Detect which cell encompasses the target text, then output its [x, y] center coordinate. 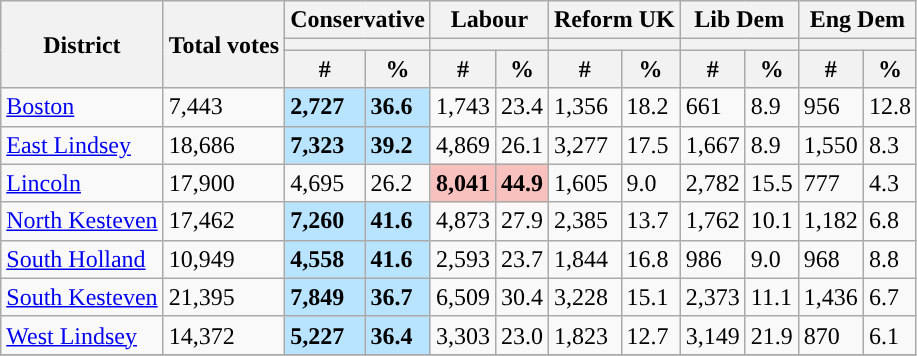
17.5 [650, 145]
10,949 [224, 259]
2,727 [325, 107]
4,869 [462, 145]
15.1 [650, 297]
6,509 [462, 297]
8.8 [890, 259]
Conservative [358, 20]
8.3 [890, 145]
South Holland [82, 259]
956 [830, 107]
10.1 [772, 221]
6.7 [890, 297]
661 [712, 107]
1,823 [584, 335]
12.8 [890, 107]
South Kesteven [82, 297]
39.2 [398, 145]
21,395 [224, 297]
27.9 [522, 221]
23.7 [522, 259]
1,844 [584, 259]
Eng Dem [857, 20]
30.4 [522, 297]
2,385 [584, 221]
2,782 [712, 183]
2,373 [712, 297]
12.7 [650, 335]
23.0 [522, 335]
11.1 [772, 297]
Labour [489, 20]
4.3 [890, 183]
17,462 [224, 221]
7,443 [224, 107]
1,605 [584, 183]
4,695 [325, 183]
West Lindsey [82, 335]
36.4 [398, 335]
4,873 [462, 221]
36.7 [398, 297]
Reform UK [614, 20]
6.8 [890, 221]
26.1 [522, 145]
Boston [82, 107]
15.5 [772, 183]
1,667 [712, 145]
3,228 [584, 297]
26.2 [398, 183]
17,900 [224, 183]
18.2 [650, 107]
777 [830, 183]
1,436 [830, 297]
North Kesteven [82, 221]
23.4 [522, 107]
1,762 [712, 221]
Lincoln [82, 183]
13.7 [650, 221]
36.6 [398, 107]
1,182 [830, 221]
870 [830, 335]
968 [830, 259]
4,558 [325, 259]
District [82, 44]
Total votes [224, 44]
14,372 [224, 335]
7,323 [325, 145]
21.9 [772, 335]
16.8 [650, 259]
3,149 [712, 335]
44.9 [522, 183]
7,849 [325, 297]
3,277 [584, 145]
6.1 [890, 335]
5,227 [325, 335]
18,686 [224, 145]
East Lindsey [82, 145]
7,260 [325, 221]
Lib Dem [739, 20]
1,356 [584, 107]
1,550 [830, 145]
8,041 [462, 183]
3,303 [462, 335]
1,743 [462, 107]
2,593 [462, 259]
986 [712, 259]
